Pinpoint the cell where the given text exists, returning its (X, Y) midpoint coordinate. 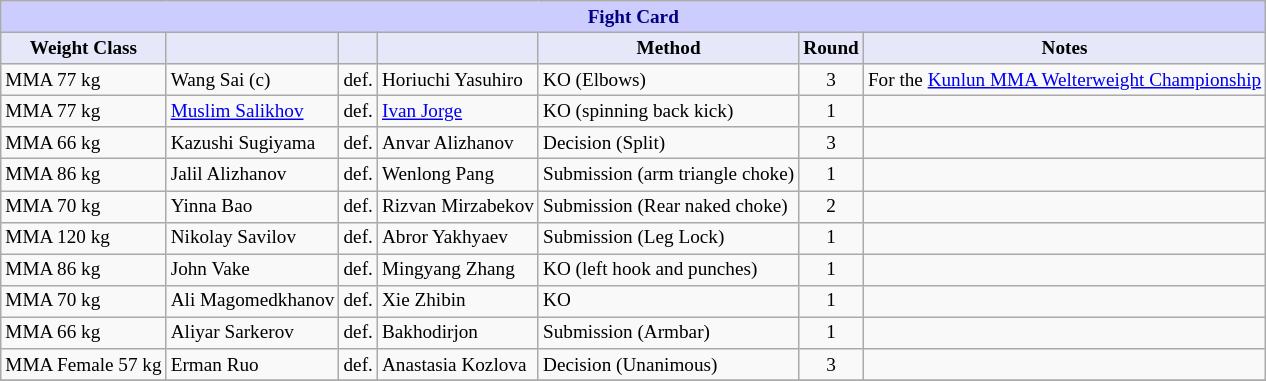
Ali Magomedkhanov (252, 301)
Nikolay Savilov (252, 238)
Kazushi Sugiyama (252, 143)
Ivan Jorge (458, 111)
MMA Female 57 kg (84, 365)
Jalil Alizhanov (252, 175)
Erman Ruo (252, 365)
Mingyang Zhang (458, 270)
Abror Yakhyaev (458, 238)
KO (left hook and punches) (668, 270)
KO (668, 301)
Weight Class (84, 48)
Yinna Bao (252, 206)
Submission (Leg Lock) (668, 238)
Submission (arm triangle choke) (668, 175)
Anastasia Kozlova (458, 365)
Wang Sai (c) (252, 80)
Submission (Armbar) (668, 333)
Bakhodirjon (458, 333)
Decision (Unanimous) (668, 365)
Muslim Salikhov (252, 111)
KO (Elbows) (668, 80)
Wenlong Pang (458, 175)
Anvar Alizhanov (458, 143)
Fight Card (634, 17)
Decision (Split) (668, 143)
MMA 120 kg (84, 238)
Submission (Rear naked choke) (668, 206)
Notes (1064, 48)
Aliyar Sarkerov (252, 333)
2 (832, 206)
KO (spinning back kick) (668, 111)
Xie Zhibin (458, 301)
Rizvan Mirzabekov (458, 206)
For the Kunlun MMA Welterweight Championship (1064, 80)
Horiuchi Yasuhiro (458, 80)
Method (668, 48)
John Vake (252, 270)
Round (832, 48)
